Detect which cell encompasses the target text, then output its (X, Y) center coordinate. 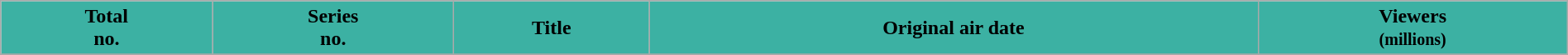
Viewers(millions) (1413, 28)
Totalno. (107, 28)
Title (552, 28)
Original air date (954, 28)
Seriesno. (333, 28)
